Output the [x, y] coordinate of the center of the cell containing the given text.  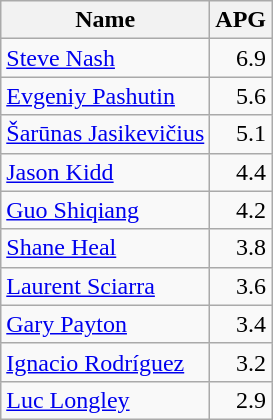
APG [241, 20]
3.2 [241, 362]
5.6 [241, 96]
Luc Longley [106, 400]
4.2 [241, 210]
Šarūnas Jasikevičius [106, 134]
5.1 [241, 134]
3.8 [241, 248]
Ignacio Rodríguez [106, 362]
Gary Payton [106, 324]
Steve Nash [106, 58]
Shane Heal [106, 248]
Guo Shiqiang [106, 210]
4.4 [241, 172]
6.9 [241, 58]
3.6 [241, 286]
Jason Kidd [106, 172]
Laurent Sciarra [106, 286]
Evgeniy Pashutin [106, 96]
3.4 [241, 324]
Name [106, 20]
2.9 [241, 400]
